Scan for the cell matching the given text and deliver its [x, y] coordinate at center. 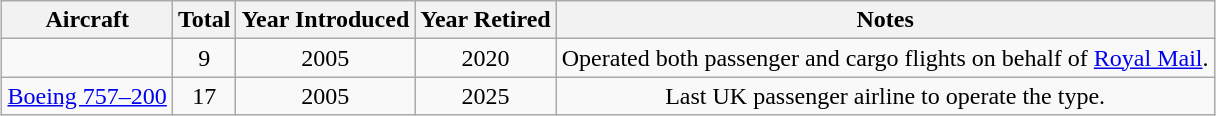
Aircraft [87, 20]
Year Retired [486, 20]
Last UK passenger airline to operate the type. [885, 96]
Notes [885, 20]
9 [204, 58]
Total [204, 20]
Operated both passenger and cargo flights on behalf of Royal Mail. [885, 58]
2025 [486, 96]
17 [204, 96]
Boeing 757–200 [87, 96]
2020 [486, 58]
Year Introduced [326, 20]
